Pinpoint the cell where the given text exists, returning its [x, y] midpoint coordinate. 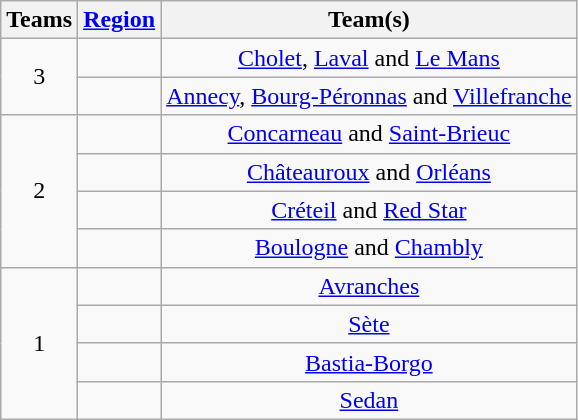
Avranches [369, 286]
Region [120, 20]
Boulogne and Chambly [369, 248]
Cholet, Laval and Le Mans [369, 58]
2 [40, 191]
1 [40, 343]
Sedan [369, 400]
Teams [40, 20]
Châteauroux and Orléans [369, 172]
Team(s) [369, 20]
Sète [369, 324]
3 [40, 77]
Créteil and Red Star [369, 210]
Bastia-Borgo [369, 362]
Concarneau and Saint-Brieuc [369, 134]
Annecy, Bourg-Péronnas and Villefranche [369, 96]
